Capture the cell that displays the provided text and extract its [X, Y] central coordinate. 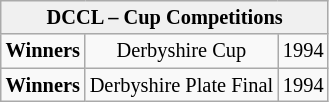
DCCL – Cup Competitions [165, 17]
Derbyshire Plate Final [182, 85]
Derbyshire Cup [182, 51]
